Detect which cell encompasses the target text, then output its [x, y] center coordinate. 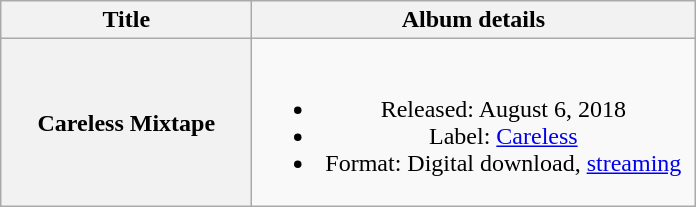
Album details [474, 20]
Title [126, 20]
Released: August 6, 2018 Label: CarelessFormat: Digital download, streaming [474, 122]
Careless Mixtape [126, 122]
